Detect which cell encompasses the target text, then output its (x, y) center coordinate. 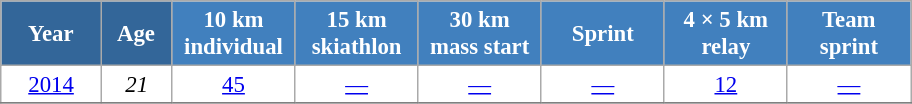
12 (726, 85)
Year (52, 34)
45 (234, 85)
30 km mass start (480, 34)
Team sprint (848, 34)
Age (136, 34)
2014 (52, 85)
21 (136, 85)
4 × 5 km relay (726, 34)
15 km skiathlon (356, 34)
10 km individual (234, 34)
Sprint (602, 34)
